Search for the cell housing the specified text and yield its (X, Y) center coordinate. 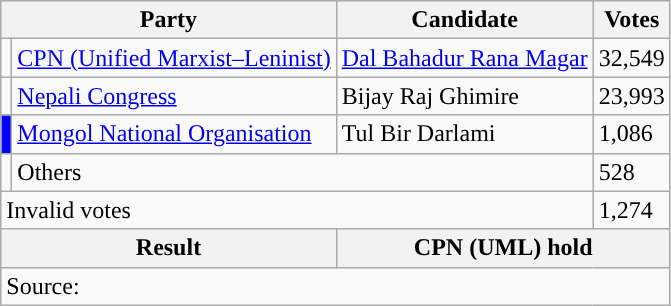
Nepali Congress (174, 96)
Others (302, 172)
Tul Bir Darlami (464, 134)
Dal Bahadur Rana Magar (464, 58)
Votes (632, 20)
1,086 (632, 134)
Bijay Raj Ghimire (464, 96)
1,274 (632, 210)
Party (168, 20)
CPN (Unified Marxist–Leninist) (174, 58)
Source: (336, 286)
528 (632, 172)
Result (168, 248)
32,549 (632, 58)
Invalid votes (297, 210)
Mongol National Organisation (174, 134)
Candidate (464, 20)
CPN (UML) hold (503, 248)
23,993 (632, 96)
